For the text-containing cell, return its midpoint in [X, Y] coordinate format. 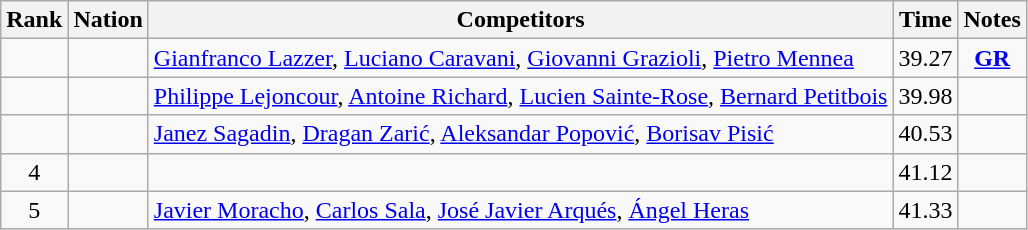
Time [926, 20]
Nation [108, 20]
Gianfranco Lazzer, Luciano Caravani, Giovanni Grazioli, Pietro Mennea [520, 58]
41.33 [926, 210]
Janez Sagadin, Dragan Zarić, Aleksandar Popović, Borisav Pisić [520, 134]
4 [34, 172]
Notes [992, 20]
40.53 [926, 134]
39.27 [926, 58]
5 [34, 210]
Philippe Lejoncour, Antoine Richard, Lucien Sainte-Rose, Bernard Petitbois [520, 96]
Javier Moracho, Carlos Sala, José Javier Arqués, Ángel Heras [520, 210]
GR [992, 58]
41.12 [926, 172]
39.98 [926, 96]
Competitors [520, 20]
Rank [34, 20]
